Find where the given text appears and provide that cell's center as (x, y) coordinate. 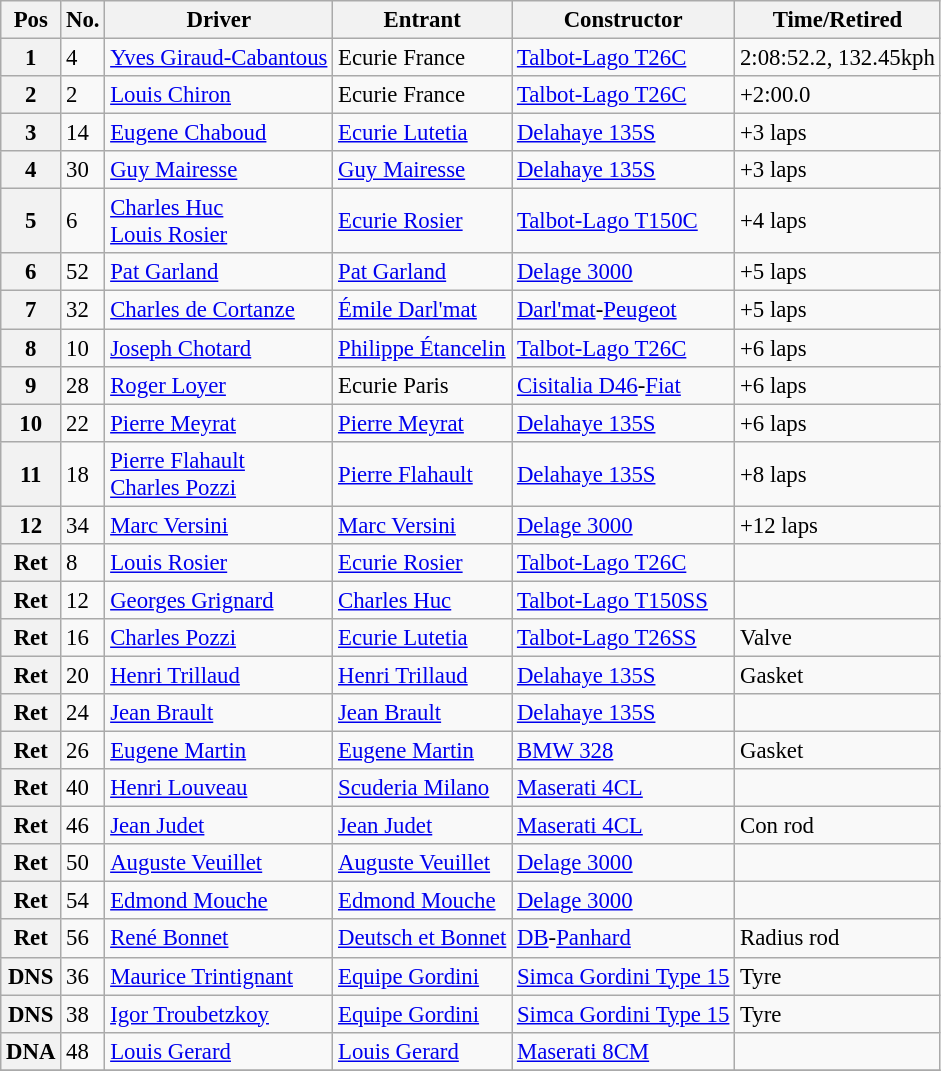
Talbot-Lago T150C (624, 222)
Charles Pozzi (219, 638)
Émile Darl'mat (422, 310)
40 (83, 788)
26 (83, 751)
Charles de Cortanze (219, 310)
48 (83, 1051)
Driver (219, 20)
32 (83, 310)
14 (83, 133)
56 (83, 939)
Constructor (624, 20)
Pos (31, 20)
Eugene Chaboud (219, 133)
Charles Huc Louis Rosier (219, 222)
Talbot-Lago T26SS (624, 638)
Pierre Flahault Charles Pozzi (219, 474)
Igor Troubetzkoy (219, 1014)
Darl'mat-Peugeot (624, 310)
Charles Huc (422, 600)
Valve (838, 638)
28 (83, 385)
38 (83, 1014)
Roger Loyer (219, 385)
Pierre Flahault (422, 474)
No. (83, 20)
1 (31, 58)
+2:00.0 (838, 95)
46 (83, 826)
Philippe Étancelin (422, 348)
Con rod (838, 826)
54 (83, 901)
Radius rod (838, 939)
Henri Louveau (219, 788)
+12 laps (838, 525)
+4 laps (838, 222)
16 (83, 638)
Louis Rosier (219, 563)
+8 laps (838, 474)
5 (31, 222)
Louis Chiron (219, 95)
18 (83, 474)
Ecurie Paris (422, 385)
50 (83, 863)
Georges Grignard (219, 600)
52 (83, 273)
34 (83, 525)
7 (31, 310)
René Bonnet (219, 939)
9 (31, 385)
Time/Retired (838, 20)
24 (83, 713)
3 (31, 133)
Yves Giraud-Cabantous (219, 58)
Scuderia Milano (422, 788)
Joseph Chotard (219, 348)
BMW 328 (624, 751)
Maurice Trintignant (219, 976)
30 (83, 170)
20 (83, 675)
Deutsch et Bonnet (422, 939)
DNA (31, 1051)
DB-Panhard (624, 939)
Entrant (422, 20)
2:08:52.2, 132.45kph (838, 58)
Maserati 8CM (624, 1051)
11 (31, 474)
22 (83, 423)
36 (83, 976)
Cisitalia D46-Fiat (624, 385)
Talbot-Lago T150SS (624, 600)
